Output the (x, y) coordinate of the center of the cell containing the given text.  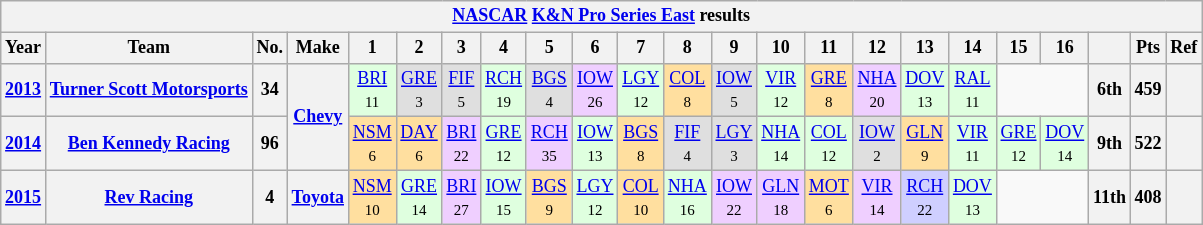
VIR14 (877, 197)
2014 (24, 144)
LGY3 (734, 144)
Chevy (318, 116)
6th (1110, 90)
IOW26 (595, 90)
COL10 (641, 197)
2 (419, 48)
IOW2 (877, 144)
GLN18 (781, 197)
RCH22 (925, 197)
7 (641, 48)
9th (1110, 144)
BGS8 (641, 144)
2015 (24, 197)
NHA20 (877, 90)
Pts (1148, 48)
12 (877, 48)
Team (148, 48)
Make (318, 48)
BRI11 (372, 90)
Ben Kennedy Racing (148, 144)
COL12 (830, 144)
459 (1148, 90)
RCH35 (549, 144)
15 (1018, 48)
Ref (1184, 48)
RCH19 (504, 90)
NASCAR K&N Pro Series East results (602, 16)
BRI22 (462, 144)
10 (781, 48)
408 (1148, 197)
2013 (24, 90)
MOT6 (830, 197)
VIR12 (781, 90)
No. (270, 48)
BGS9 (549, 197)
Turner Scott Motorsports (148, 90)
34 (270, 90)
RAL11 (973, 90)
IOW13 (595, 144)
1 (372, 48)
11 (830, 48)
FIF5 (462, 90)
GRE14 (419, 197)
COL8 (687, 90)
DAY6 (419, 144)
8 (687, 48)
FIF4 (687, 144)
NHA14 (781, 144)
GLN9 (925, 144)
BRI27 (462, 197)
Toyota (318, 197)
14 (973, 48)
BGS4 (549, 90)
9 (734, 48)
IOW5 (734, 90)
16 (1065, 48)
GRE8 (830, 90)
Year (24, 48)
5 (549, 48)
GRE3 (419, 90)
DOV14 (1065, 144)
NSM10 (372, 197)
NHA16 (687, 197)
IOW22 (734, 197)
3 (462, 48)
NSM6 (372, 144)
IOW15 (504, 197)
13 (925, 48)
96 (270, 144)
522 (1148, 144)
Rev Racing (148, 197)
6 (595, 48)
11th (1110, 197)
VIR11 (973, 144)
